Pinpoint the cell where the given text exists, returning its (x, y) midpoint coordinate. 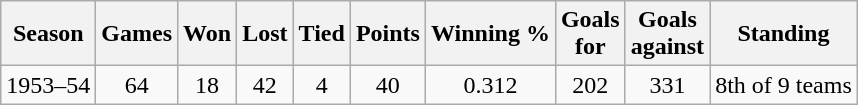
Tied (322, 34)
Standing (784, 34)
Goalsfor (590, 34)
Won (208, 34)
42 (265, 85)
Winning % (490, 34)
202 (590, 85)
Goalsagainst (667, 34)
Lost (265, 34)
331 (667, 85)
4 (322, 85)
8th of 9 teams (784, 85)
18 (208, 85)
0.312 (490, 85)
Points (388, 34)
Season (48, 34)
1953–54 (48, 85)
40 (388, 85)
64 (137, 85)
Games (137, 34)
